Return [x, y] of the center of cell containing provided text 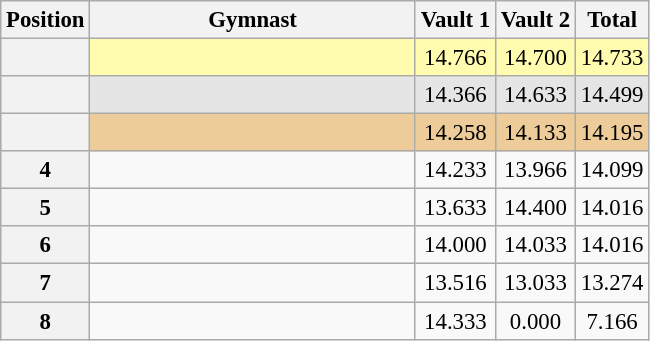
Vault 2 [535, 20]
14.133 [535, 133]
Position [46, 20]
Gymnast [253, 20]
7 [46, 283]
14.195 [612, 133]
14.000 [455, 245]
14.099 [612, 170]
14.633 [535, 95]
13.966 [535, 170]
13.033 [535, 283]
14.499 [612, 95]
5 [46, 208]
8 [46, 321]
14.233 [455, 170]
14.400 [535, 208]
Vault 1 [455, 20]
Total [612, 20]
7.166 [612, 321]
13.274 [612, 283]
0.000 [535, 321]
14.033 [535, 245]
13.633 [455, 208]
14.700 [535, 58]
14.333 [455, 321]
13.516 [455, 283]
14.258 [455, 133]
14.733 [612, 58]
4 [46, 170]
6 [46, 245]
14.366 [455, 95]
14.766 [455, 58]
